Locate the cell with the specified text and output its [X, Y] center coordinate. 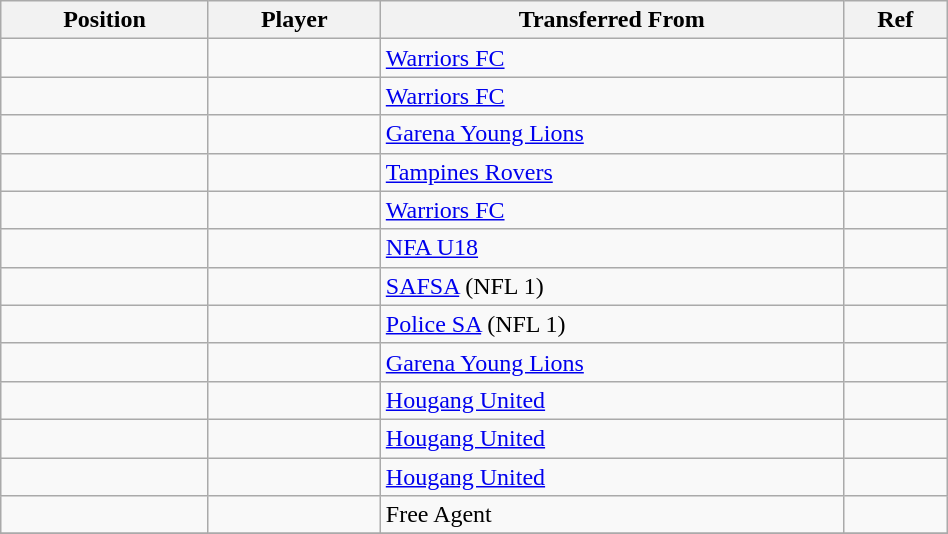
Player [294, 20]
Police SA (NFL 1) [612, 324]
Ref [895, 20]
Position [105, 20]
NFA U18 [612, 248]
Transferred From [612, 20]
Free Agent [612, 515]
SAFSA (NFL 1) [612, 286]
Tampines Rovers [612, 172]
